Determine the (X, Y) coordinate at the center of the cell enclosing the given text.  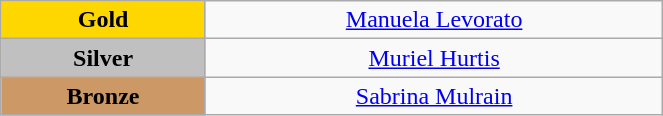
Gold (104, 20)
Bronze (104, 96)
Sabrina Mulrain (434, 96)
Silver (104, 58)
Muriel Hurtis (434, 58)
Manuela Levorato (434, 20)
